Pinpoint the cell where the given text exists, returning its (x, y) midpoint coordinate. 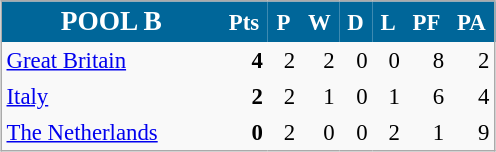
9 (472, 132)
Great Britain (110, 60)
PF (426, 22)
The Netherlands (110, 132)
8 (426, 60)
6 (426, 96)
Italy (110, 96)
POOL B (110, 22)
L (388, 22)
W (320, 22)
PA (472, 22)
Pts (244, 22)
D (356, 22)
P (283, 22)
